Identify which cell holds the provided text, then report its (X, Y) central coordinate. 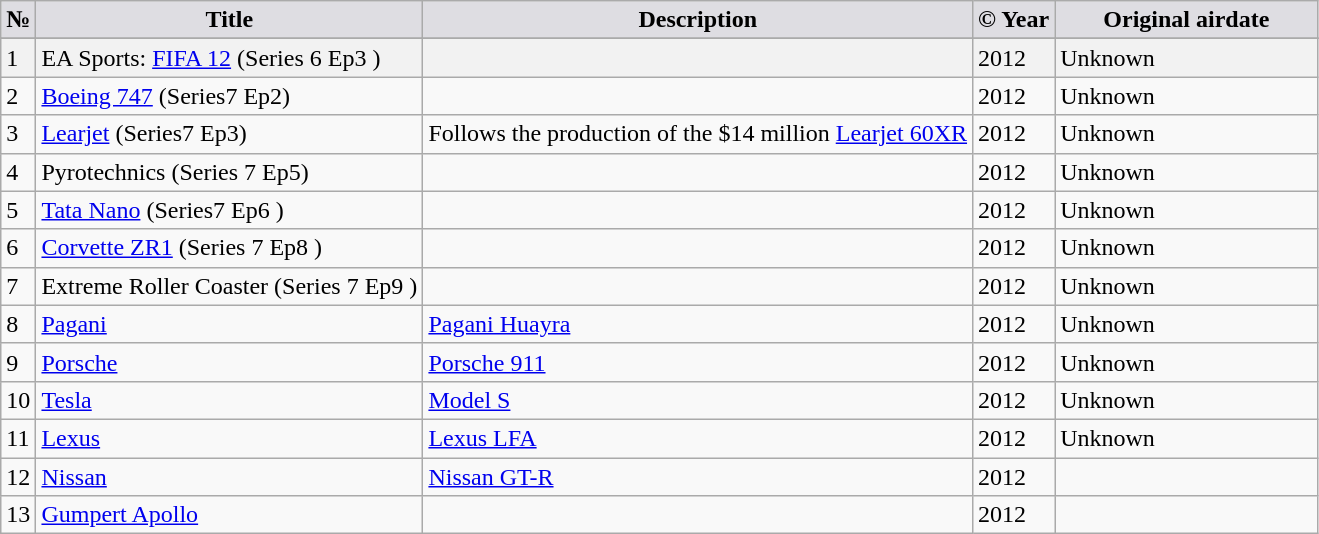
Model S (698, 400)
Boeing 747 (Series7 Ep2) (230, 96)
Lexus LFA (698, 438)
Porsche (230, 362)
7 (18, 286)
8 (18, 324)
© Year (1014, 20)
1 (18, 58)
Title (230, 20)
4 (18, 172)
№ (18, 20)
Original airdate (1186, 20)
Gumpert Apollo (230, 515)
Pagani (230, 324)
Corvette ZR1 (Series 7 Ep8 ) (230, 248)
Porsche 911 (698, 362)
Pyrotechnics (Series 7 Ep5) (230, 172)
10 (18, 400)
Description (698, 20)
Tata Nano (Series7 Ep6 ) (230, 210)
Tesla (230, 400)
Lexus (230, 438)
3 (18, 134)
11 (18, 438)
Learjet (Series7 Ep3) (230, 134)
Nissan (230, 477)
12 (18, 477)
9 (18, 362)
Nissan GT-R (698, 477)
5 (18, 210)
Pagani Huayra (698, 324)
2 (18, 96)
Follows the production of the $14 million Learjet 60XR (698, 134)
13 (18, 515)
6 (18, 248)
EA Sports: FIFA 12 (Series 6 Ep3 ) (230, 58)
Extreme Roller Coaster (Series 7 Ep9 ) (230, 286)
